Determine the (x, y) coordinate at the center of the cell enclosing the given text.  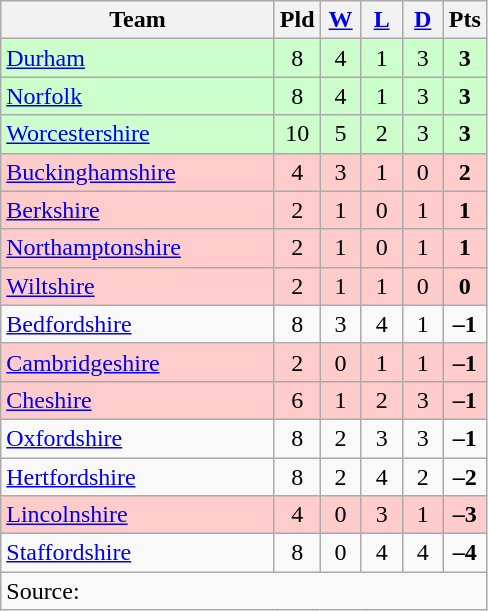
Hertfordshire (138, 477)
D (422, 20)
Buckinghamshire (138, 172)
Norfolk (138, 96)
Wiltshire (138, 286)
Lincolnshire (138, 515)
W (340, 20)
5 (340, 134)
Staffordshire (138, 553)
Source: (244, 591)
10 (297, 134)
6 (297, 400)
Durham (138, 58)
Berkshire (138, 210)
Team (138, 20)
Bedfordshire (138, 324)
Oxfordshire (138, 438)
Pld (297, 20)
Pts (464, 20)
–2 (464, 477)
Northamptonshire (138, 248)
L (382, 20)
Cheshire (138, 400)
–4 (464, 553)
–3 (464, 515)
Cambridgeshire (138, 362)
Worcestershire (138, 134)
